Scan for the cell matching the given text and deliver its [X, Y] coordinate at center. 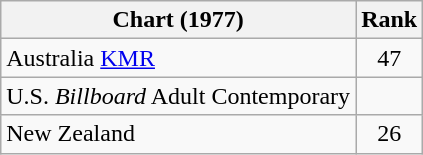
Chart (1977) [178, 20]
47 [390, 58]
Australia KMR [178, 58]
26 [390, 134]
New Zealand [178, 134]
Rank [390, 20]
U.S. Billboard Adult Contemporary [178, 96]
